Determine the (X, Y) coordinate at the center of the cell enclosing the given text.  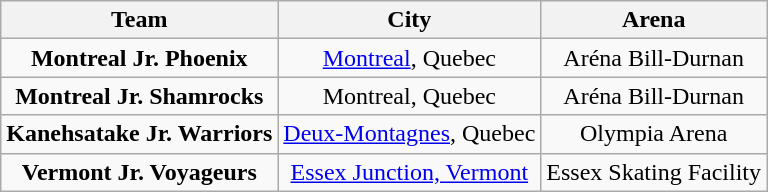
Deux-Montagnes, Quebec (410, 134)
Kanehsatake Jr. Warriors (140, 134)
Essex Skating Facility (654, 172)
Team (140, 20)
City (410, 20)
Arena (654, 20)
Montreal Jr. Phoenix (140, 58)
Olympia Arena (654, 134)
Montreal Jr. Shamrocks (140, 96)
Essex Junction, Vermont (410, 172)
Vermont Jr. Voyageurs (140, 172)
